Identify which cell holds the provided text, then report its [X, Y] central coordinate. 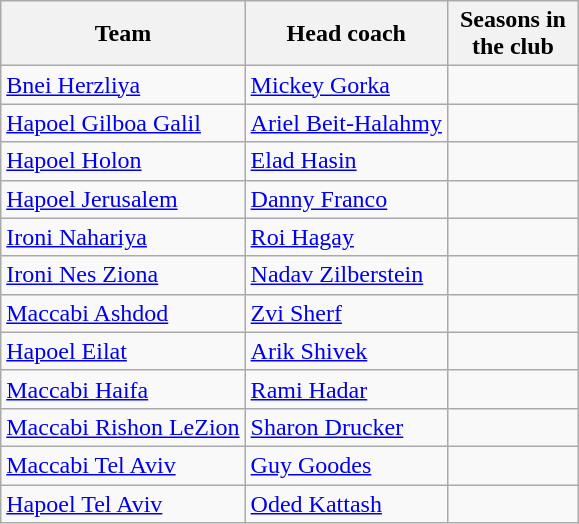
Maccabi Haifa [123, 389]
Guy Goodes [346, 465]
Zvi Sherf [346, 313]
Mickey Gorka [346, 85]
Hapoel Tel Aviv [123, 503]
Ironi Nes Ziona [123, 275]
Arik Shivek [346, 351]
Team [123, 34]
Roi Hagay [346, 237]
Hapoel Holon [123, 161]
Ariel Beit-Halahmy [346, 123]
Hapoel Jerusalem [123, 199]
Oded Kattash [346, 503]
Elad Hasin [346, 161]
Hapoel Gilboa Galil [123, 123]
Maccabi Rishon LeZion [123, 427]
Nadav Zilberstein [346, 275]
Maccabi Ashdod [123, 313]
Ironi Nahariya [123, 237]
Bnei Herzliya [123, 85]
Maccabi Tel Aviv [123, 465]
Sharon Drucker [346, 427]
Danny Franco [346, 199]
Hapoel Eilat [123, 351]
Seasons in the club [512, 34]
Head coach [346, 34]
Rami Hadar [346, 389]
